Capture the cell that displays the provided text and extract its (x, y) central coordinate. 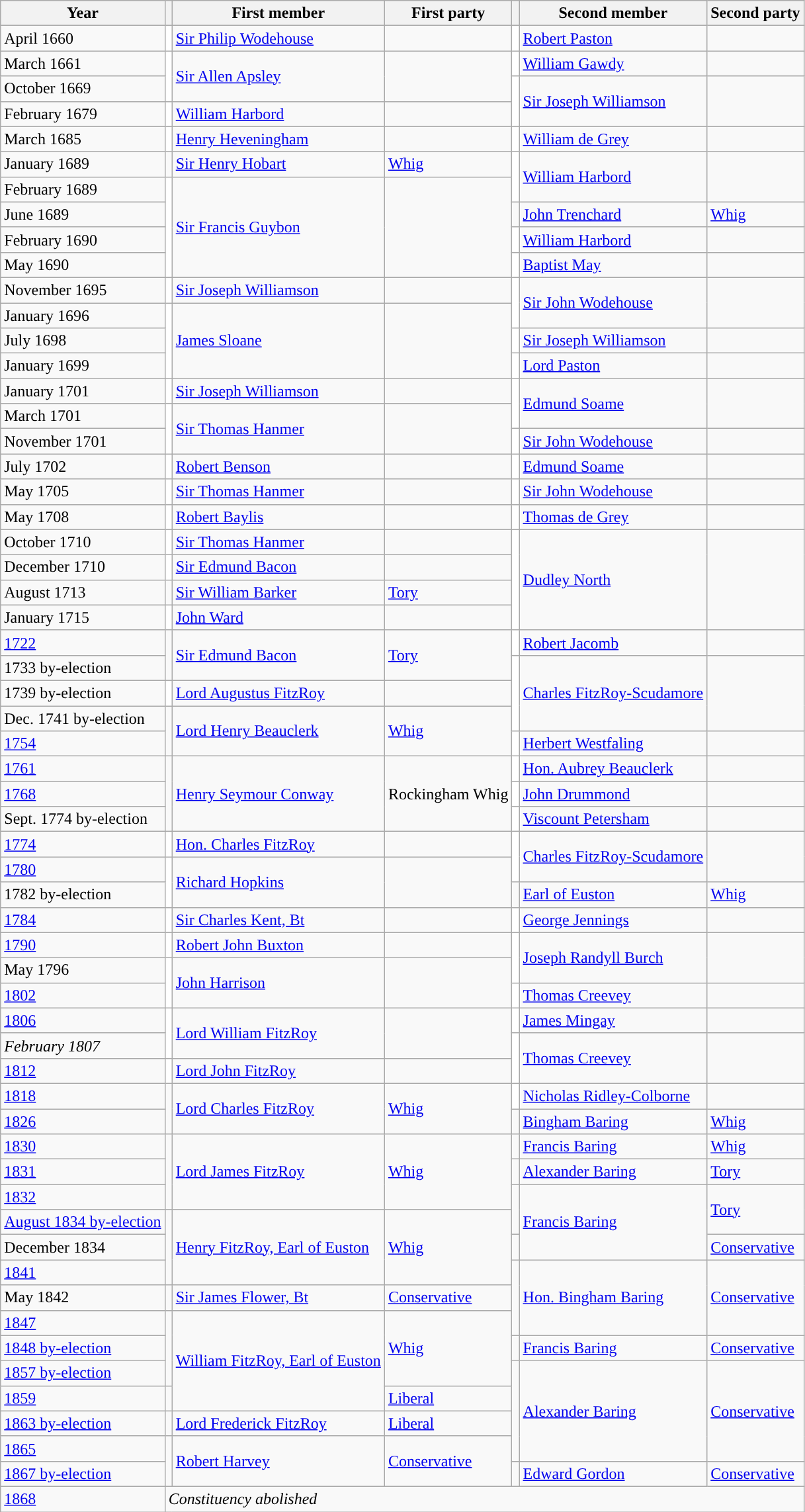
Sir James Flower, Bt (278, 1298)
November 1701 (83, 441)
1761 (83, 769)
August 1713 (83, 592)
March 1701 (83, 416)
1826 (83, 1122)
First party (448, 13)
1818 (83, 1096)
January 1696 (83, 316)
Sir Henry Hobart (278, 164)
Hon. Aubrey Beauclerk (613, 769)
Sept. 1774 by-election (83, 819)
June 1689 (83, 214)
Lord John FitzRoy (278, 1071)
Robert John Buxton (278, 945)
William Gawdy (613, 64)
Thomas de Grey (613, 517)
John Trenchard (613, 214)
1847 (83, 1323)
1768 (83, 794)
1832 (83, 1197)
Robert Jacomb (613, 643)
Lord Paston (613, 366)
March 1661 (83, 64)
October 1669 (83, 89)
July 1702 (83, 467)
November 1695 (83, 290)
Lord Frederick FitzRoy (278, 1423)
July 1698 (83, 341)
February 1690 (83, 240)
1802 (83, 995)
1790 (83, 945)
1806 (83, 1020)
1722 (83, 643)
Dec. 1741 by-election (83, 718)
February 1807 (83, 1045)
Richard Hopkins (278, 882)
Second member (613, 13)
October 1710 (83, 542)
Sir Francis Guybon (278, 227)
1780 (83, 869)
Lord William FitzRoy (278, 1033)
Nicholas Ridley-Colborne (613, 1096)
Hon. Bingham Baring (613, 1298)
1782 by-election (83, 895)
1830 (83, 1147)
Bingham Baring (613, 1122)
May 1842 (83, 1298)
Sir Charles Kent, Bt (278, 920)
John Ward (278, 617)
Constituency abolished (484, 1499)
Robert Paston (613, 38)
March 1685 (83, 139)
December 1710 (83, 567)
February 1679 (83, 114)
Henry Heveningham (278, 139)
1812 (83, 1071)
James Sloane (278, 341)
Joseph Randyll Burch (613, 957)
Earl of Euston (613, 895)
Robert Baylis (278, 517)
Herbert Westfaling (613, 744)
January 1699 (83, 366)
Robert Benson (278, 467)
1754 (83, 744)
Lord Charles FitzRoy (278, 1108)
Edward Gordon (613, 1474)
James Mingay (613, 1020)
Second party (755, 13)
Robert Harvey (278, 1461)
George Jennings (613, 920)
April 1660 (83, 38)
1863 by-election (83, 1423)
Year (83, 13)
May 1796 (83, 970)
William FitzRoy, Earl of Euston (278, 1360)
Lord Augustus FitzRoy (278, 693)
Sir William Barker (278, 592)
Henry Seymour Conway (278, 794)
1865 (83, 1448)
1831 (83, 1172)
Henry FitzRoy, Earl of Euston (278, 1247)
Sir Allen Apsley (278, 76)
Lord Henry Beauclerk (278, 731)
Viscount Petersham (613, 819)
1859 (83, 1398)
January 1715 (83, 617)
1774 (83, 844)
January 1701 (83, 391)
August 1834 by-election (83, 1222)
1868 (83, 1499)
May 1705 (83, 492)
May 1708 (83, 517)
John Drummond (613, 794)
1857 by-election (83, 1373)
William de Grey (613, 139)
January 1689 (83, 164)
December 1834 (83, 1247)
Baptist May (613, 265)
1784 (83, 920)
May 1690 (83, 265)
First member (278, 13)
1733 by-election (83, 668)
1848 by-election (83, 1348)
February 1689 (83, 189)
John Harrison (278, 983)
Hon. Charles FitzRoy (278, 844)
Dudley North (613, 580)
Sir Philip Wodehouse (278, 38)
1841 (83, 1272)
Rockingham Whig (448, 794)
1867 by-election (83, 1474)
1739 by-election (83, 693)
Lord James FitzRoy (278, 1172)
